Scan for the cell matching the given text and deliver its [X, Y] coordinate at center. 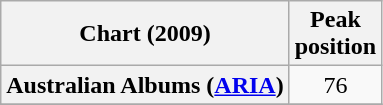
Australian Albums (ARIA) [145, 85]
76 [335, 85]
Peakposition [335, 34]
Chart (2009) [145, 34]
